Search for the cell housing the specified text and yield its (x, y) center coordinate. 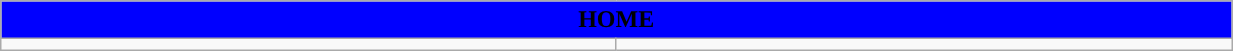
HOME (616, 20)
